Determine the (x, y) coordinate at the center of the cell enclosing the given text.  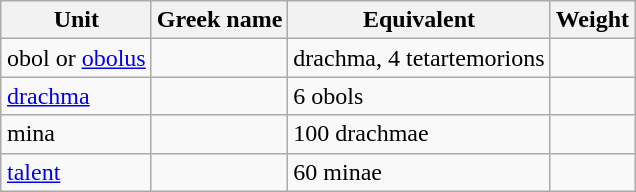
6 obols (419, 96)
Greek name (220, 20)
talent (76, 172)
Weight (592, 20)
drachma, 4 tetartemorions (419, 58)
Equivalent (419, 20)
100 drachmae (419, 134)
drachma (76, 96)
obol or obolus (76, 58)
mina (76, 134)
60 minae (419, 172)
Unit (76, 20)
